Capture the cell that displays the provided text and extract its (X, Y) central coordinate. 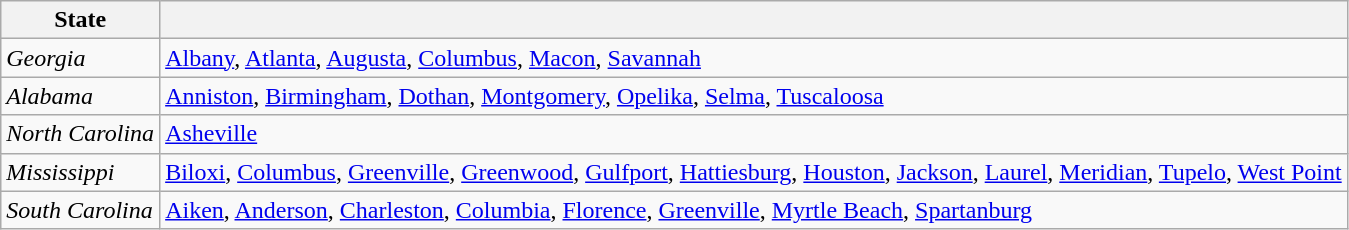
South Carolina (80, 210)
Alabama (80, 96)
Albany, Atlanta, Augusta, Columbus, Macon, Savannah (754, 58)
Biloxi, Columbus, Greenville, Greenwood, Gulfport, Hattiesburg, Houston, Jackson, Laurel, Meridian, Tupelo, West Point (754, 172)
Mississippi (80, 172)
Aiken, Anderson, Charleston, Columbia, Florence, Greenville, Myrtle Beach, Spartanburg (754, 210)
North Carolina (80, 134)
State (80, 20)
Asheville (754, 134)
Georgia (80, 58)
Anniston, Birmingham, Dothan, Montgomery, Opelika, Selma, Tuscaloosa (754, 96)
